Locate the cell with the specified text and output its (x, y) center coordinate. 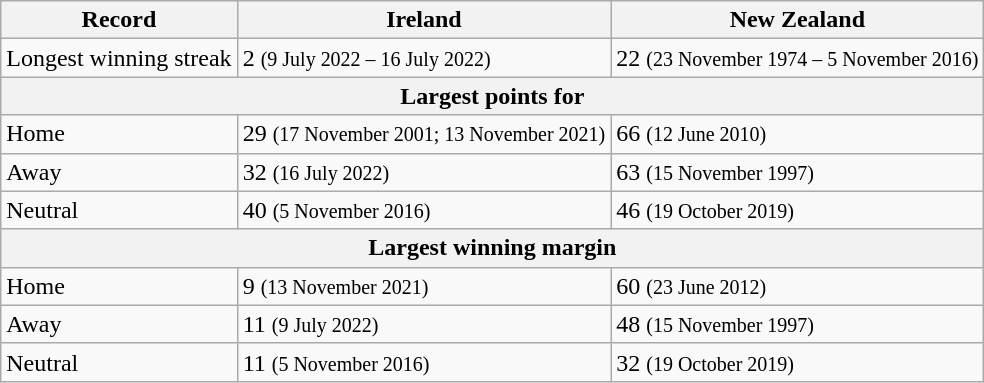
11 (9 July 2022) (424, 324)
63 (15 November 1997) (798, 172)
Largest winning margin (492, 248)
Ireland (424, 20)
2 (9 July 2022 – 16 July 2022) (424, 58)
66 (12 June 2010) (798, 134)
48 (15 November 1997) (798, 324)
Largest points for (492, 96)
32 (16 July 2022) (424, 172)
40 (5 November 2016) (424, 210)
Longest winning streak (119, 58)
60 (23 June 2012) (798, 286)
11 (5 November 2016) (424, 362)
22 (23 November 1974 – 5 November 2016) (798, 58)
New Zealand (798, 20)
Record (119, 20)
32 (19 October 2019) (798, 362)
46 (19 October 2019) (798, 210)
9 (13 November 2021) (424, 286)
29 (17 November 2001; 13 November 2021) (424, 134)
